Provide the [X, Y] coordinate of the cell's center where the given text is located.  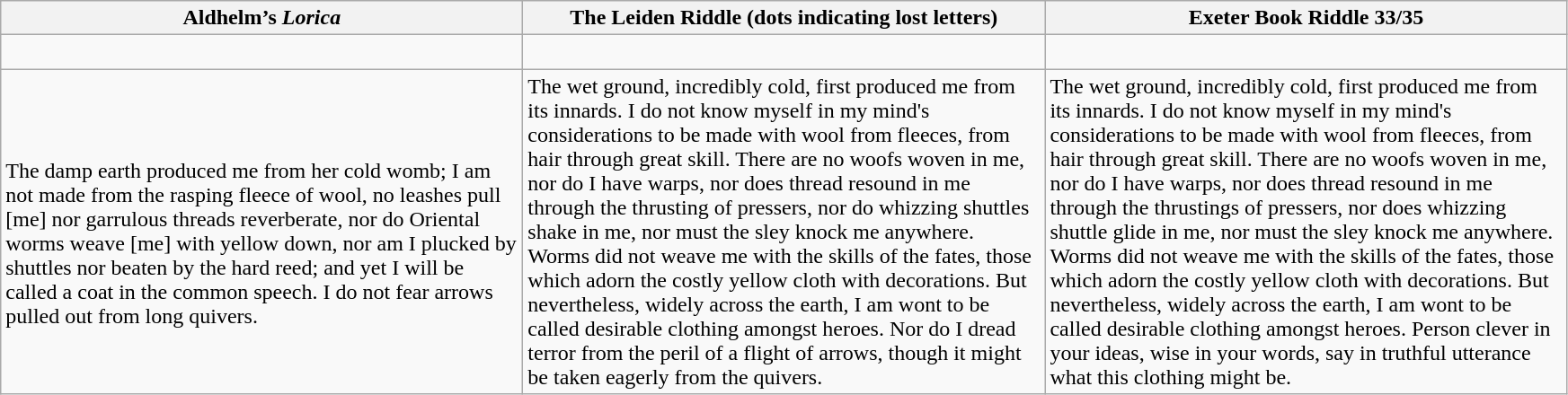
Exeter Book Riddle 33/35 [1307, 18]
Aldhelm’s Lorica [262, 18]
The Leiden Riddle (dots indicating lost letters) [784, 18]
